Output the (X, Y) coordinate of the center of the cell containing the given text.  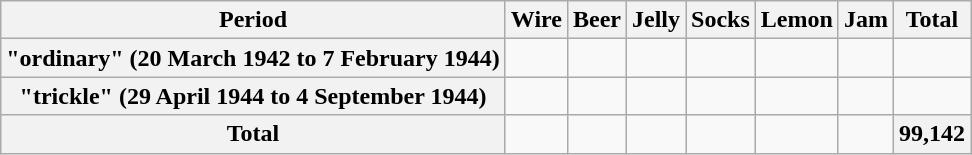
Jam (866, 20)
"ordinary" (20 March 1942 to 7 February 1944) (254, 58)
Lemon (796, 20)
Jelly (656, 20)
Beer (596, 20)
Wire (536, 20)
Period (254, 20)
"trickle" (29 April 1944 to 4 September 1944) (254, 96)
Socks (721, 20)
99,142 (932, 134)
